From the cell containing the given text, extract its center point as (X, Y) coordinate. 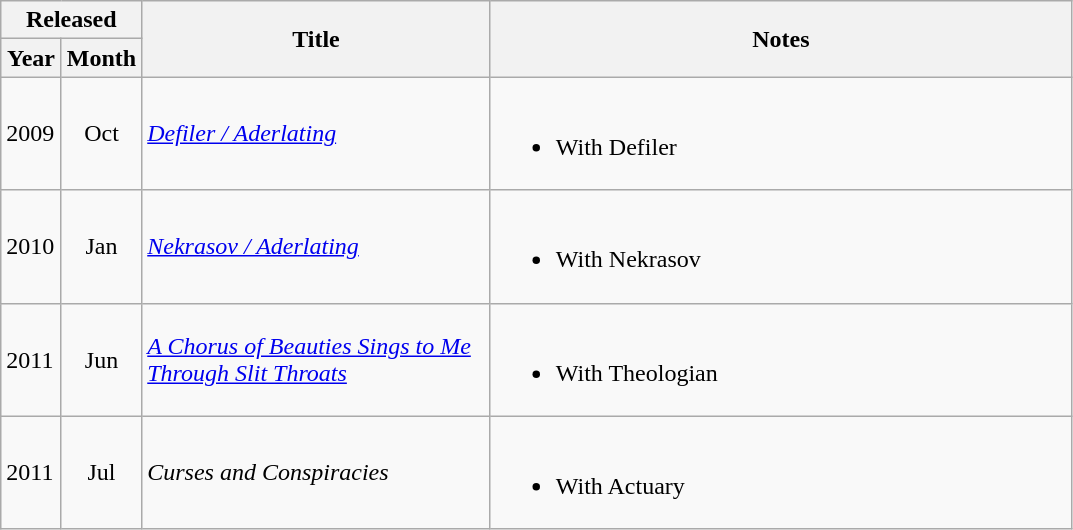
A Chorus of Beauties Sings to Me Through Slit Throats (316, 360)
Nekrasov / Aderlating (316, 246)
With Defiler (780, 134)
Jan (101, 246)
Notes (780, 39)
Year (32, 58)
2009 (32, 134)
Oct (101, 134)
Title (316, 39)
With Nekrasov (780, 246)
With Theologian (780, 360)
Jun (101, 360)
Defiler / Aderlating (316, 134)
With Actuary (780, 472)
Released (72, 20)
Jul (101, 472)
2010 (32, 246)
Curses and Conspiracies (316, 472)
Month (101, 58)
